Provide the [x, y] coordinate of the cell's center where the given text is located.  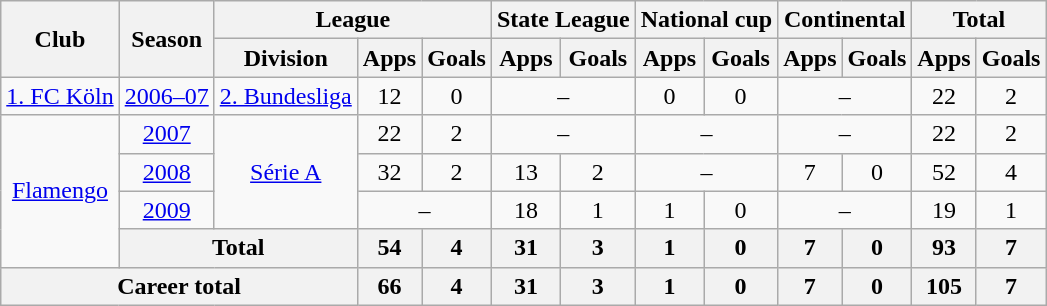
Division [286, 58]
2008 [166, 172]
2009 [166, 210]
2007 [166, 134]
Continental [845, 20]
54 [389, 248]
1. FC Köln [60, 96]
Club [60, 39]
Career total [180, 286]
2006–07 [166, 96]
52 [944, 172]
Flamengo [60, 191]
19 [944, 210]
League [352, 20]
Série A [286, 172]
State League [563, 20]
32 [389, 172]
12 [389, 96]
National cup [706, 20]
66 [389, 286]
2. Bundesliga [286, 96]
Season [166, 39]
18 [526, 210]
13 [526, 172]
105 [944, 286]
93 [944, 248]
